Identify which cell holds the provided text, then report its [X, Y] central coordinate. 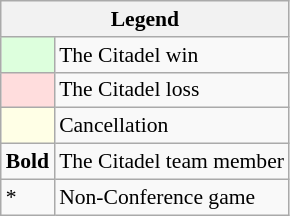
The Citadel team member [172, 162]
Bold [28, 162]
Cancellation [172, 126]
Non-Conference game [172, 197]
Legend [145, 19]
* [28, 197]
The Citadel loss [172, 90]
The Citadel win [172, 55]
